Pinpoint the cell where the given text exists, returning its (X, Y) midpoint coordinate. 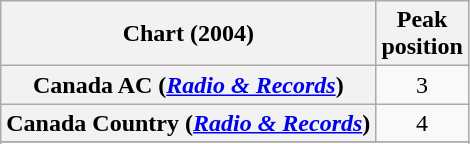
Peak position (422, 34)
4 (422, 123)
3 (422, 85)
Canada AC (Radio & Records) (188, 85)
Canada Country (Radio & Records) (188, 123)
Chart (2004) (188, 34)
